Determine the (X, Y) coordinate at the center of the cell enclosing the given text.  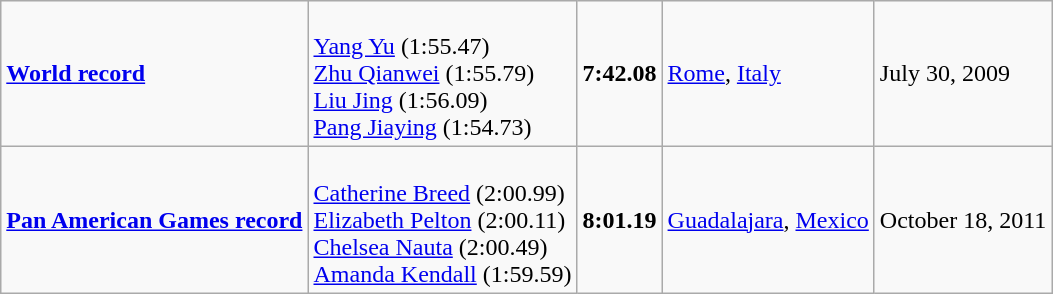
Rome, Italy (768, 74)
Yang Yu (1:55.47)Zhu Qianwei (1:55.79)Liu Jing (1:56.09)Pang Jiaying (1:54.73) (442, 74)
8:01.19 (620, 220)
7:42.08 (620, 74)
World record (154, 74)
October 18, 2011 (962, 220)
Catherine Breed (2:00.99)Elizabeth Pelton (2:00.11)Chelsea Nauta (2:00.49)Amanda Kendall (1:59.59) (442, 220)
July 30, 2009 (962, 74)
Guadalajara, Mexico (768, 220)
Pan American Games record (154, 220)
